Return the (X, Y) coordinate for the center point of the cell that contains the specified text.  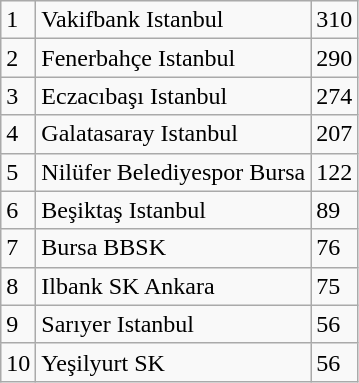
Eczacıbaşı Istanbul (174, 96)
75 (334, 286)
76 (334, 248)
Fenerbahçe Istanbul (174, 58)
9 (18, 324)
290 (334, 58)
Nilüfer Belediyespor Bursa (174, 172)
310 (334, 20)
3 (18, 96)
2 (18, 58)
6 (18, 210)
Yeşilyurt SK (174, 362)
Vakifbank Istanbul (174, 20)
Sarıyer Istanbul (174, 324)
89 (334, 210)
Ilbank SK Ankara (174, 286)
Beşiktaş Istanbul (174, 210)
274 (334, 96)
Bursa BBSK (174, 248)
8 (18, 286)
122 (334, 172)
4 (18, 134)
5 (18, 172)
1 (18, 20)
Galatasaray Istanbul (174, 134)
207 (334, 134)
10 (18, 362)
7 (18, 248)
